Search for the cell housing the specified text and yield its [x, y] center coordinate. 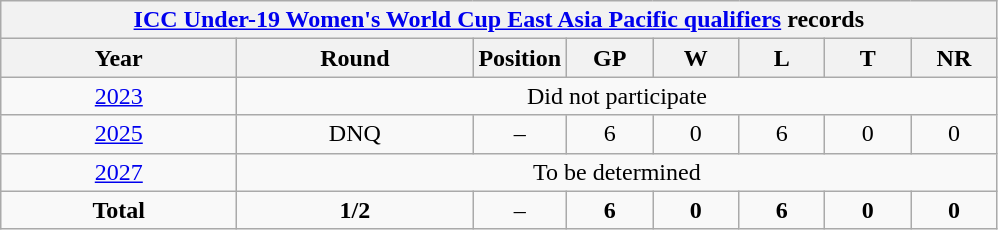
ICC Under-19 Women's World Cup East Asia Pacific qualifiers records [499, 20]
2025 [119, 134]
2027 [119, 172]
NR [954, 58]
DNQ [355, 134]
2023 [119, 96]
Position [520, 58]
W [696, 58]
Year [119, 58]
To be determined [617, 172]
Total [119, 210]
L [782, 58]
Did not participate [617, 96]
GP [610, 58]
T [868, 58]
1/2 [355, 210]
Round [355, 58]
